Locate the cell with the specified text and output its (x, y) center coordinate. 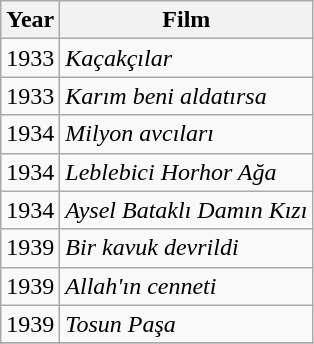
Aysel Bataklı Damın Kızı (186, 210)
Leblebici Horhor Ağa (186, 172)
Allah'ın cenneti (186, 286)
Milyon avcıları (186, 134)
Karım beni aldatırsa (186, 96)
Tosun Paşa (186, 324)
Year (30, 20)
Film (186, 20)
Kaçakçılar (186, 58)
Bir kavuk devrildi (186, 248)
